Extract the [X, Y] coordinate from the center of the cell holding the provided text.  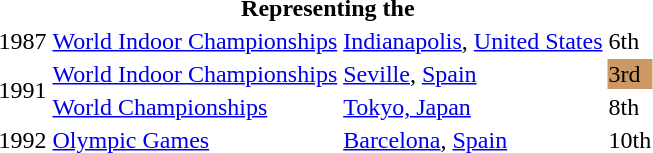
3rd [630, 74]
Seville, Spain [473, 74]
Tokyo, Japan [473, 107]
World Championships [195, 107]
Indianapolis, United States [473, 41]
8th [630, 107]
6th [630, 41]
